Return (x, y) of the center of cell containing provided text 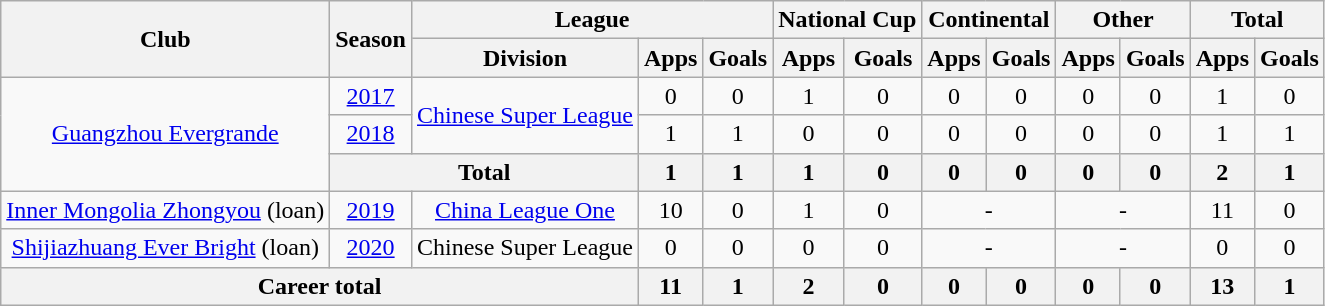
10 (670, 210)
Division (524, 58)
National Cup (848, 20)
Club (166, 39)
Inner Mongolia Zhongyou (loan) (166, 210)
Season (371, 39)
Guangzhou Evergrande (166, 134)
13 (1222, 286)
2019 (371, 210)
Other (1123, 20)
2017 (371, 96)
Continental (989, 20)
China League One (524, 210)
2020 (371, 248)
Career total (320, 286)
Shijiazhuang Ever Bright (loan) (166, 248)
League (592, 20)
2018 (371, 134)
